Return [X, Y] of the center of cell containing provided text 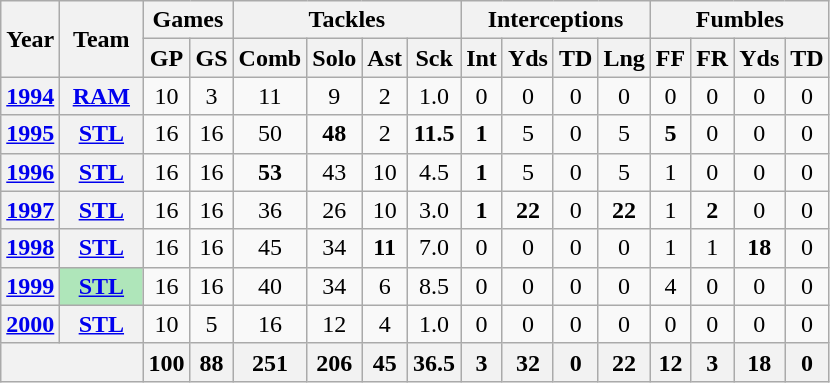
Games [188, 20]
Ast [385, 58]
48 [334, 134]
9 [334, 96]
1995 [30, 134]
3.0 [434, 210]
Interceptions [556, 20]
36.5 [434, 362]
RAM [102, 96]
40 [270, 286]
11.5 [434, 134]
Comb [270, 58]
206 [334, 362]
36 [270, 210]
251 [270, 362]
2000 [30, 324]
Team [102, 39]
Fumbles [740, 20]
50 [270, 134]
Int [482, 58]
88 [212, 362]
43 [334, 172]
FR [712, 58]
GS [212, 58]
Solo [334, 58]
32 [528, 362]
1997 [30, 210]
GP [166, 58]
7.0 [434, 248]
1999 [30, 286]
4.5 [434, 172]
1998 [30, 248]
53 [270, 172]
26 [334, 210]
Tackles [347, 20]
Lng [624, 58]
100 [166, 362]
8.5 [434, 286]
Year [30, 39]
1994 [30, 96]
1996 [30, 172]
FF [670, 58]
6 [385, 286]
Sck [434, 58]
